Capture the cell that displays the provided text and extract its [x, y] central coordinate. 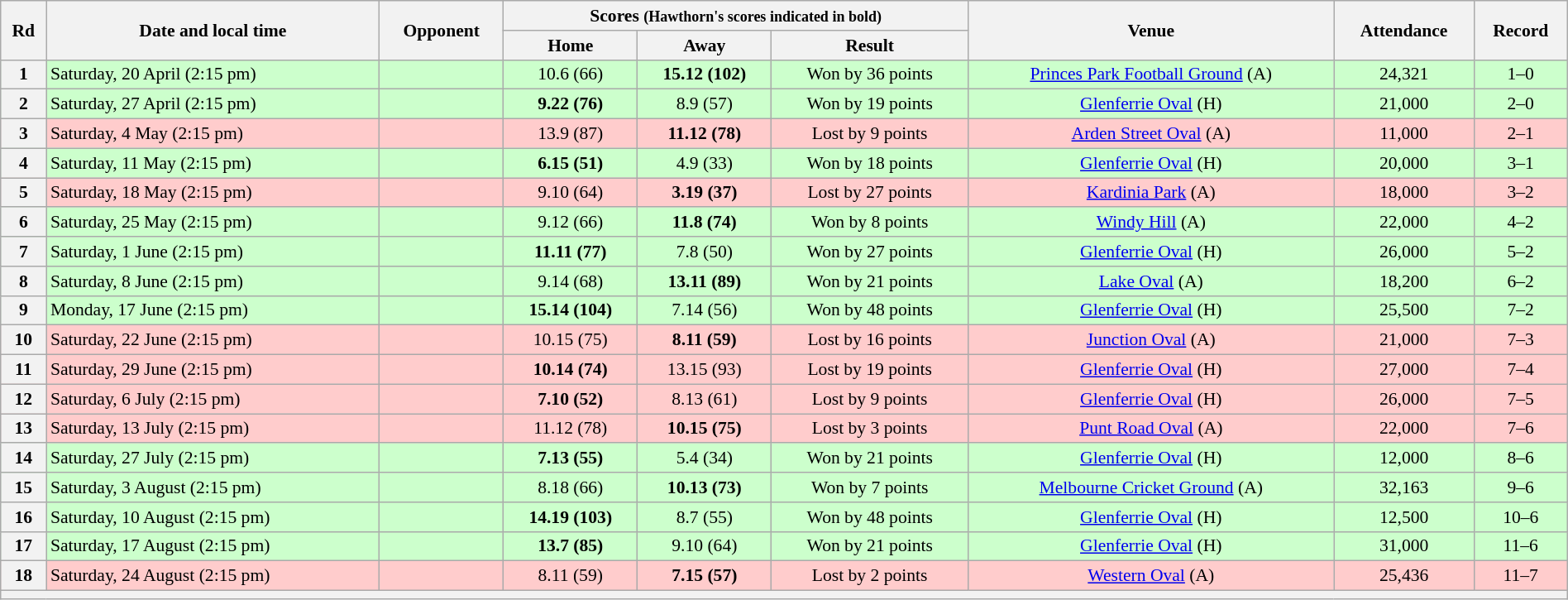
Won by 19 points [870, 104]
Won by 7 points [870, 487]
6 [23, 223]
7.8 (50) [705, 252]
7 [23, 252]
Home [571, 46]
3 [23, 134]
10 [23, 340]
6–2 [1520, 281]
4 [23, 163]
Venue [1151, 30]
13.7 (85) [571, 546]
7.15 (57) [705, 576]
Saturday, 8 June (2:15 pm) [213, 281]
16 [23, 517]
Attendance [1404, 30]
13.15 (93) [705, 370]
Date and local time [213, 30]
Lost by 16 points [870, 340]
20,000 [1404, 163]
9.12 (66) [571, 223]
Record [1520, 30]
24,321 [1404, 74]
Rd [23, 30]
14 [23, 458]
31,000 [1404, 546]
Melbourne Cricket Ground (A) [1151, 487]
11–7 [1520, 576]
3–2 [1520, 193]
25,500 [1404, 310]
Lost by 2 points [870, 576]
32,163 [1404, 487]
Saturday, 13 July (2:15 pm) [213, 429]
Saturday, 22 June (2:15 pm) [213, 340]
15.12 (102) [705, 74]
7–3 [1520, 340]
9 [23, 310]
12,000 [1404, 458]
Away [705, 46]
Saturday, 10 August (2:15 pm) [213, 517]
10.13 (73) [705, 487]
8.9 (57) [705, 104]
7.10 (52) [571, 399]
9.22 (76) [571, 104]
Opponent [442, 30]
Saturday, 17 August (2:15 pm) [213, 546]
Windy Hill (A) [1151, 223]
14.19 (103) [571, 517]
Arden Street Oval (A) [1151, 134]
8.7 (55) [705, 517]
18,000 [1404, 193]
Kardinia Park (A) [1151, 193]
12 [23, 399]
Punt Road Oval (A) [1151, 429]
8 [23, 281]
Lost by 3 points [870, 429]
Saturday, 11 May (2:15 pm) [213, 163]
8.18 (66) [571, 487]
Won by 36 points [870, 74]
10.6 (66) [571, 74]
Saturday, 27 April (2:15 pm) [213, 104]
7.13 (55) [571, 458]
Saturday, 4 May (2:15 pm) [213, 134]
11,000 [1404, 134]
Western Oval (A) [1151, 576]
3.19 (37) [705, 193]
Saturday, 29 June (2:15 pm) [213, 370]
Won by 27 points [870, 252]
1 [23, 74]
Saturday, 27 July (2:15 pm) [213, 458]
Princes Park Football Ground (A) [1151, 74]
18 [23, 576]
13 [23, 429]
3–1 [1520, 163]
18,200 [1404, 281]
25,436 [1404, 576]
15 [23, 487]
Saturday, 24 August (2:15 pm) [213, 576]
7–6 [1520, 429]
13.11 (89) [705, 281]
2–0 [1520, 104]
5–2 [1520, 252]
11 [23, 370]
7.14 (56) [705, 310]
10.14 (74) [571, 370]
15.14 (104) [571, 310]
17 [23, 546]
Scores (Hawthorn's scores indicated in bold) [736, 16]
Lost by 19 points [870, 370]
4–2 [1520, 223]
Saturday, 3 August (2:15 pm) [213, 487]
4.9 (33) [705, 163]
8.13 (61) [705, 399]
Lake Oval (A) [1151, 281]
Saturday, 18 May (2:15 pm) [213, 193]
5 [23, 193]
Saturday, 6 July (2:15 pm) [213, 399]
Saturday, 1 June (2:15 pm) [213, 252]
7–4 [1520, 370]
6.15 (51) [571, 163]
9.14 (68) [571, 281]
Won by 18 points [870, 163]
5.4 (34) [705, 458]
2–1 [1520, 134]
7–2 [1520, 310]
Won by 8 points [870, 223]
1–0 [1520, 74]
2 [23, 104]
Result [870, 46]
Lost by 27 points [870, 193]
11.8 (74) [705, 223]
11–6 [1520, 546]
12,500 [1404, 517]
8–6 [1520, 458]
11.11 (77) [571, 252]
7–5 [1520, 399]
9–6 [1520, 487]
Saturday, 20 April (2:15 pm) [213, 74]
27,000 [1404, 370]
Saturday, 25 May (2:15 pm) [213, 223]
13.9 (87) [571, 134]
Monday, 17 June (2:15 pm) [213, 310]
10–6 [1520, 517]
Junction Oval (A) [1151, 340]
